Return the (X, Y) coordinate for the center point of the cell that contains the specified text.  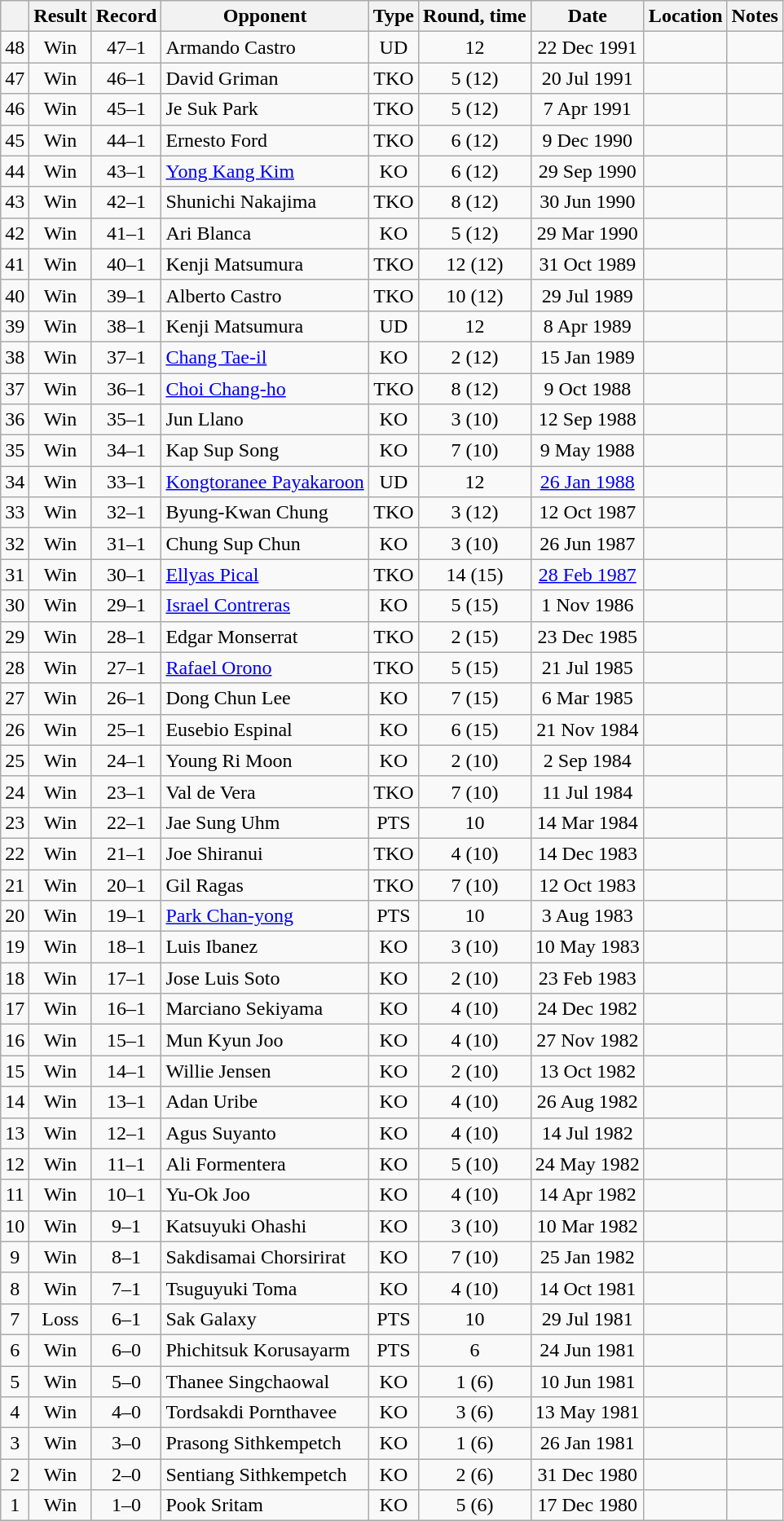
14 Apr 1982 (587, 1195)
5–0 (126, 1382)
Ernesto Ford (265, 140)
44 (15, 171)
28–1 (126, 637)
12 Sep 1988 (587, 420)
11–1 (126, 1164)
Yu-Ok Joo (265, 1195)
Sak Galaxy (265, 1319)
34–1 (126, 451)
Agus Suyanto (265, 1133)
14 Dec 1983 (587, 853)
9 May 1988 (587, 451)
29–1 (126, 606)
15 Jan 1989 (587, 357)
43–1 (126, 171)
Chung Sup Chun (265, 544)
Val de Vera (265, 791)
26 Jun 1987 (587, 544)
5 (15, 1382)
17–1 (126, 978)
David Griman (265, 78)
13 Oct 1982 (587, 1071)
6–0 (126, 1350)
24 Jun 1981 (587, 1350)
Round, time (475, 16)
24 Dec 1982 (587, 1009)
25 (15, 760)
36–1 (126, 389)
Joe Shiranui (265, 853)
2 (6) (475, 1475)
12–1 (126, 1133)
Tordsakdi Pornthavee (265, 1413)
26–1 (126, 699)
Thanee Singchaowal (265, 1382)
Ali Formentera (265, 1164)
Type (393, 16)
3 Aug 1983 (587, 916)
Kap Sup Song (265, 451)
Jose Luis Soto (265, 978)
2 Sep 1984 (587, 760)
10–1 (126, 1195)
6 Mar 1985 (587, 699)
Luis Ibanez (265, 947)
28 Feb 1987 (587, 575)
Ellyas Pical (265, 575)
37–1 (126, 357)
26 Aug 1982 (587, 1102)
40–1 (126, 264)
23 Dec 1985 (587, 637)
46 (15, 109)
47 (15, 78)
46–1 (126, 78)
7–1 (126, 1288)
14 Jul 1982 (587, 1133)
10 May 1983 (587, 947)
Notes (755, 16)
Byung-Kwan Chung (265, 513)
36 (15, 420)
42–1 (126, 202)
Mun Kyun Joo (265, 1040)
39–1 (126, 295)
26 Jan 1981 (587, 1444)
39 (15, 326)
9 Dec 1990 (587, 140)
18 (15, 978)
31 Dec 1980 (587, 1475)
Loss (60, 1319)
45–1 (126, 109)
21 (15, 884)
Sakdisamai Chorsirirat (265, 1257)
Armando Castro (265, 47)
14 (15) (475, 575)
30 Jun 1990 (587, 202)
29 Jul 1989 (587, 295)
12 Oct 1987 (587, 513)
31 Oct 1989 (587, 264)
28 (15, 668)
26 Jan 1988 (587, 482)
Gil Ragas (265, 884)
3 (15, 1444)
29 Jul 1981 (587, 1319)
Kongtoranee Payakaroon (265, 482)
Dong Chun Lee (265, 699)
20 (15, 916)
40 (15, 295)
17 Dec 1980 (587, 1506)
33–1 (126, 482)
Adan Uribe (265, 1102)
9 (15, 1257)
Shunichi Nakajima (265, 202)
38 (15, 357)
Sentiang Sithkempetch (265, 1475)
19–1 (126, 916)
1–0 (126, 1506)
8–1 (126, 1257)
13 (15, 1133)
2–0 (126, 1475)
Marciano Sekiyama (265, 1009)
21 Nov 1984 (587, 730)
Result (60, 16)
23 Feb 1983 (587, 978)
31–1 (126, 544)
19 (15, 947)
Record (126, 16)
Eusebio Espinal (265, 730)
Prasong Sithkempetch (265, 1444)
Alberto Castro (265, 295)
35 (15, 451)
3 (6) (475, 1413)
26 (15, 730)
14 Oct 1981 (587, 1288)
10 (12) (475, 295)
43 (15, 202)
8 Apr 1989 (587, 326)
Choi Chang-ho (265, 389)
33 (15, 513)
29 Mar 1990 (587, 233)
Opponent (265, 16)
7 (15) (475, 699)
3 (12) (475, 513)
5 (10) (475, 1164)
29 (15, 637)
22 (15, 853)
11 (15, 1195)
6–1 (126, 1319)
41 (15, 264)
16 (15, 1040)
Willie Jensen (265, 1071)
38–1 (126, 326)
Tsuguyuki Toma (265, 1288)
47–1 (126, 47)
27 Nov 1982 (587, 1040)
27–1 (126, 668)
Chang Tae-il (265, 357)
9 Oct 1988 (587, 389)
1 Nov 1986 (587, 606)
1 (15, 1506)
24 May 1982 (587, 1164)
12 (12) (475, 264)
20 Jul 1991 (587, 78)
14–1 (126, 1071)
8 (15, 1288)
12 Oct 1983 (587, 884)
15 (15, 1071)
20–1 (126, 884)
3–0 (126, 1444)
42 (15, 233)
Location (685, 16)
6 (15) (475, 730)
Young Ri Moon (265, 760)
10 Jun 1981 (587, 1382)
Rafael Orono (265, 668)
22–1 (126, 822)
14 Mar 1984 (587, 822)
Phichitsuk Korusayarm (265, 1350)
7 Apr 1991 (587, 109)
4–0 (126, 1413)
Yong Kang Kim (265, 171)
Pook Sritam (265, 1506)
Date (587, 16)
24 (15, 791)
5 (6) (475, 1506)
Edgar Monserrat (265, 637)
37 (15, 389)
2 (12) (475, 357)
Katsuyuki Ohashi (265, 1226)
2 (15) (475, 637)
31 (15, 575)
44–1 (126, 140)
23–1 (126, 791)
13 May 1981 (587, 1413)
30 (15, 606)
48 (15, 47)
Jae Sung Uhm (265, 822)
24–1 (126, 760)
7 (15, 1319)
14 (15, 1102)
Je Suk Park (265, 109)
Ari Blanca (265, 233)
Jun Llano (265, 420)
2 (15, 1475)
16–1 (126, 1009)
Park Chan-yong (265, 916)
29 Sep 1990 (587, 171)
25 Jan 1982 (587, 1257)
17 (15, 1009)
22 Dec 1991 (587, 47)
11 Jul 1984 (587, 791)
45 (15, 140)
35–1 (126, 420)
Israel Contreras (265, 606)
4 (15, 1413)
18–1 (126, 947)
21–1 (126, 853)
13–1 (126, 1102)
27 (15, 699)
23 (15, 822)
25–1 (126, 730)
21 Jul 1985 (587, 668)
30–1 (126, 575)
32–1 (126, 513)
9–1 (126, 1226)
15–1 (126, 1040)
41–1 (126, 233)
34 (15, 482)
32 (15, 544)
10 Mar 1982 (587, 1226)
